From the cell containing the given text, extract its center point as [X, Y] coordinate. 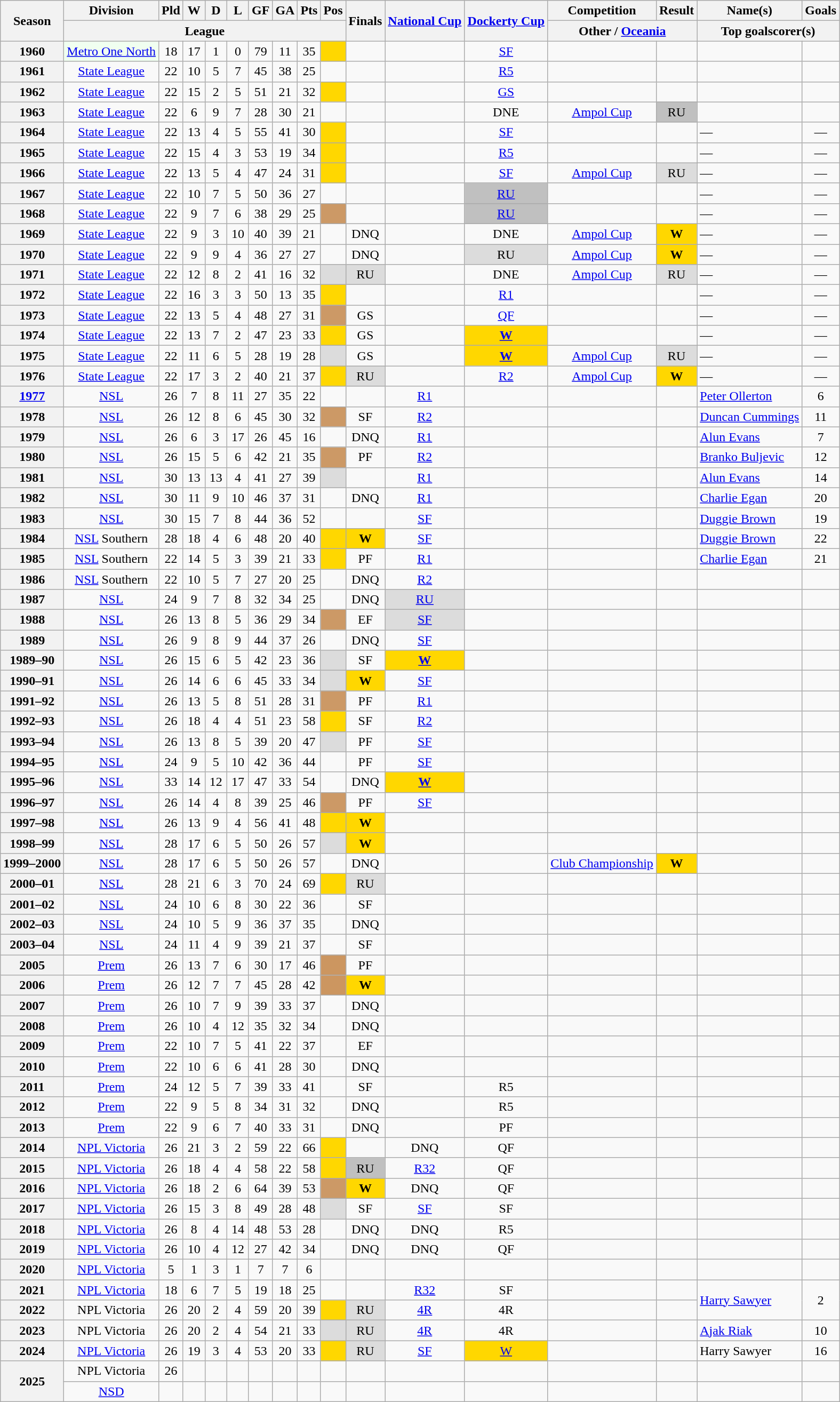
1988 [32, 620]
70 [260, 883]
2007 [32, 1006]
2011 [32, 1087]
2025 [32, 1381]
1982 [32, 498]
2001–02 [32, 904]
1989–90 [32, 660]
2019 [32, 1249]
1978 [32, 417]
1994–95 [32, 762]
1987 [32, 600]
2021 [32, 1290]
1980 [32, 457]
2006 [32, 985]
2000–01 [32, 883]
Club Championship [602, 863]
1997–98 [32, 823]
2010 [32, 1066]
2020 [32, 1270]
1966 [32, 173]
1989 [32, 640]
1968 [32, 213]
1972 [32, 295]
Metro One North [111, 51]
Peter Ollerton [750, 396]
Branko Buljevic [750, 457]
1962 [32, 92]
GF [260, 11]
1990–91 [32, 681]
2009 [32, 1046]
0 [238, 51]
1973 [32, 315]
2003–04 [32, 945]
66 [309, 1148]
1976 [32, 376]
National Cup [425, 21]
1967 [32, 193]
2008 [32, 1026]
2015 [32, 1168]
1992–93 [32, 721]
2024 [32, 1351]
1996–97 [32, 802]
64 [260, 1188]
Pos [333, 11]
1986 [32, 579]
2023 [32, 1331]
1979 [32, 437]
1995–96 [32, 782]
2005 [32, 965]
1977 [32, 396]
1981 [32, 477]
1965 [32, 153]
Duncan Cummings [750, 417]
1991–92 [32, 701]
1984 [32, 538]
Goals [821, 11]
49 [260, 1208]
NSD [111, 1391]
GA [285, 11]
D [215, 11]
1963 [32, 112]
2013 [32, 1127]
1961 [32, 71]
Pld [171, 11]
69 [309, 883]
52 [309, 518]
1975 [32, 356]
1983 [32, 518]
1969 [32, 234]
Top goalscorer(s) [768, 31]
1974 [32, 336]
Competition [602, 11]
Season [32, 21]
Ajak Riak [750, 1331]
1971 [32, 275]
1993–94 [32, 742]
Name(s) [750, 11]
2022 [32, 1310]
Division [111, 11]
Other / Oceania [622, 31]
Result [676, 11]
L [238, 11]
2016 [32, 1188]
Dockerty Cup [506, 21]
1999–2000 [32, 863]
1970 [32, 254]
2014 [32, 1148]
1964 [32, 132]
2018 [32, 1229]
79 [260, 51]
Pts [309, 11]
Finals [365, 21]
1985 [32, 559]
56 [260, 823]
2017 [32, 1208]
2012 [32, 1107]
1998–99 [32, 843]
2002–03 [32, 925]
League [205, 31]
55 [260, 132]
1960 [32, 51]
